Locate the cell with the specified text and output its (x, y) center coordinate. 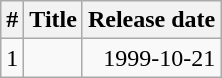
Title (54, 20)
Release date (151, 20)
1 (12, 58)
# (12, 20)
1999-10-21 (151, 58)
